Return [X, Y] of the center of cell containing provided text 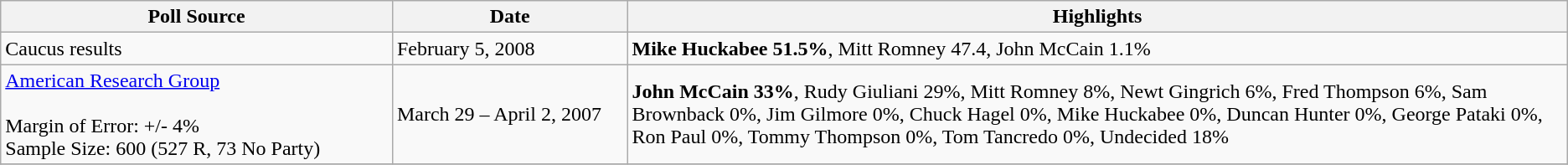
Date [509, 17]
March 29 – April 2, 2007 [509, 114]
Caucus results [197, 49]
Highlights [1097, 17]
Mike Huckabee 51.5%, Mitt Romney 47.4, John McCain 1.1% [1097, 49]
American Research GroupMargin of Error: +/- 4% Sample Size: 600 (527 R, 73 No Party) [197, 114]
February 5, 2008 [509, 49]
Poll Source [197, 17]
